Locate the cell with the specified text and output its (X, Y) center coordinate. 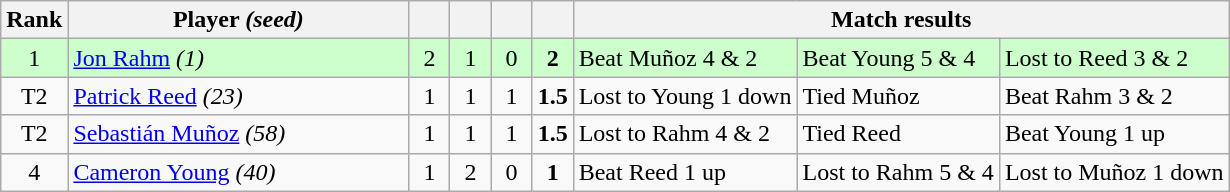
Lost to Reed 3 & 2 (1114, 58)
Rank (34, 20)
Beat Rahm 3 & 2 (1114, 96)
Beat Muñoz 4 & 2 (685, 58)
Tied Muñoz (898, 96)
Cameron Young (40) (238, 172)
Beat Young 5 & 4 (898, 58)
4 (34, 172)
Tied Reed (898, 134)
Lost to Rahm 5 & 4 (898, 172)
Lost to Young 1 down (685, 96)
Match results (901, 20)
Lost to Muñoz 1 down (1114, 172)
Sebastián Muñoz (58) (238, 134)
Jon Rahm (1) (238, 58)
Lost to Rahm 4 & 2 (685, 134)
Beat Reed 1 up (685, 172)
Patrick Reed (23) (238, 96)
Player (seed) (238, 20)
Beat Young 1 up (1114, 134)
